From the cell containing the given text, extract its center point as (x, y) coordinate. 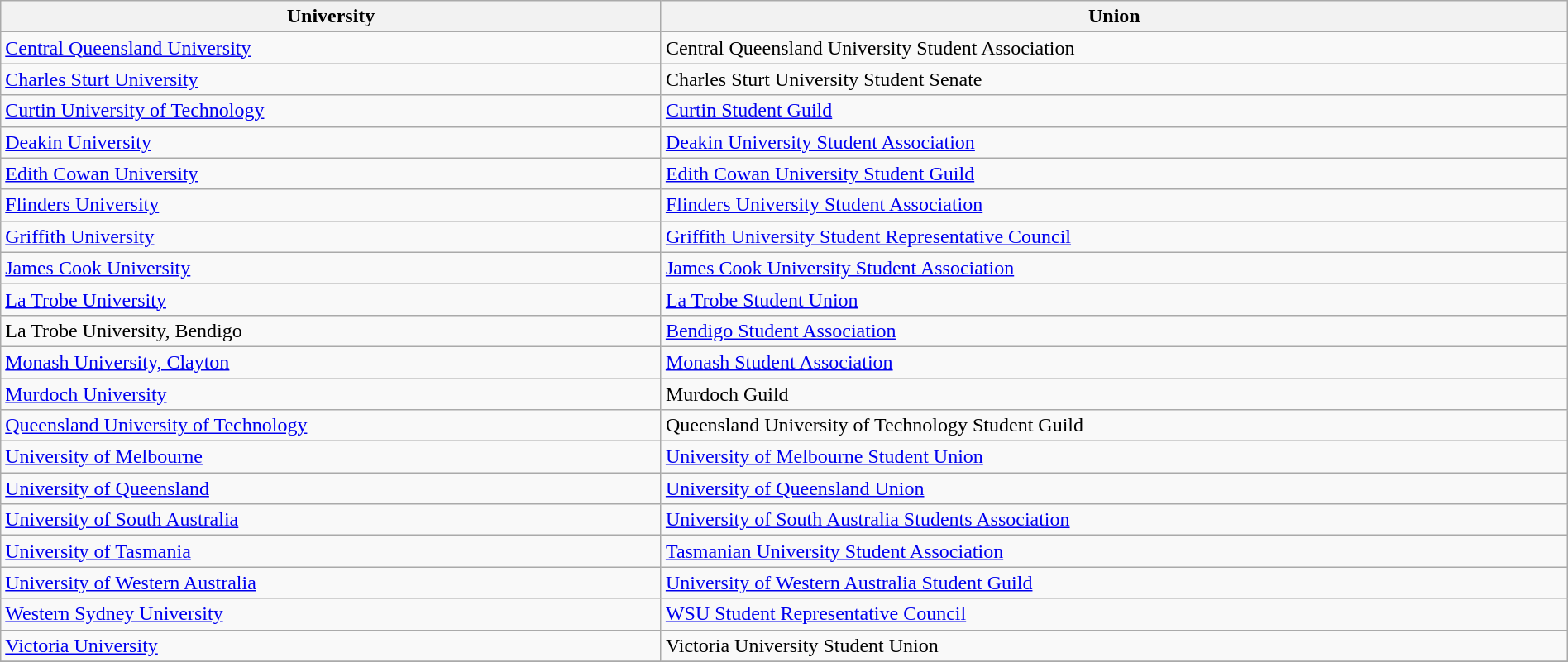
Murdoch University (331, 394)
Edith Cowan University (331, 174)
University of Melbourne (331, 457)
University (331, 17)
James Cook University Student Association (1114, 268)
Monash University, Clayton (331, 362)
University of Tasmania (331, 551)
Western Sydney University (331, 614)
University of Melbourne Student Union (1114, 457)
University of Western Australia Student Guild (1114, 583)
Central Queensland University Student Association (1114, 48)
University of Western Australia (331, 583)
Griffith University Student Representative Council (1114, 236)
Queensland University of Technology (331, 426)
University of Queensland Union (1114, 488)
Curtin University of Technology (331, 111)
Bendigo Student Association (1114, 331)
Curtin Student Guild (1114, 111)
WSU Student Representative Council (1114, 614)
Monash Student Association (1114, 362)
James Cook University (331, 268)
University of South Australia (331, 520)
Charles Sturt University Student Senate (1114, 79)
La Trobe University (331, 299)
Deakin University Student Association (1114, 142)
Flinders University Student Association (1114, 205)
La Trobe Student Union (1114, 299)
Victoria University (331, 645)
University of Queensland (331, 488)
Deakin University (331, 142)
Murdoch Guild (1114, 394)
Flinders University (331, 205)
University of South Australia Students Association (1114, 520)
Charles Sturt University (331, 79)
Griffith University (331, 236)
Union (1114, 17)
Edith Cowan University Student Guild (1114, 174)
Tasmanian University Student Association (1114, 551)
La Trobe University, Bendigo (331, 331)
Victoria University Student Union (1114, 645)
Queensland University of Technology Student Guild (1114, 426)
Central Queensland University (331, 48)
